Search for the cell housing the specified text and yield its [x, y] center coordinate. 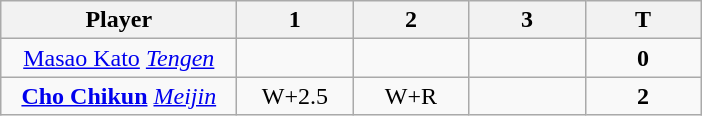
Masao Kato Tengen [119, 58]
1 [295, 20]
W+R [411, 96]
T [643, 20]
3 [527, 20]
Player [119, 20]
Cho Chikun Meijin [119, 96]
0 [643, 58]
W+2.5 [295, 96]
